Extract the [x, y] coordinate from the center of the cell holding the provided text.  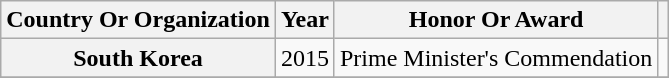
2015 [304, 58]
Honor Or Award [496, 20]
Prime Minister's Commendation [496, 58]
Year [304, 20]
Country Or Organization [138, 20]
South Korea [138, 58]
